Pinpoint the cell where the given text exists, returning its (x, y) midpoint coordinate. 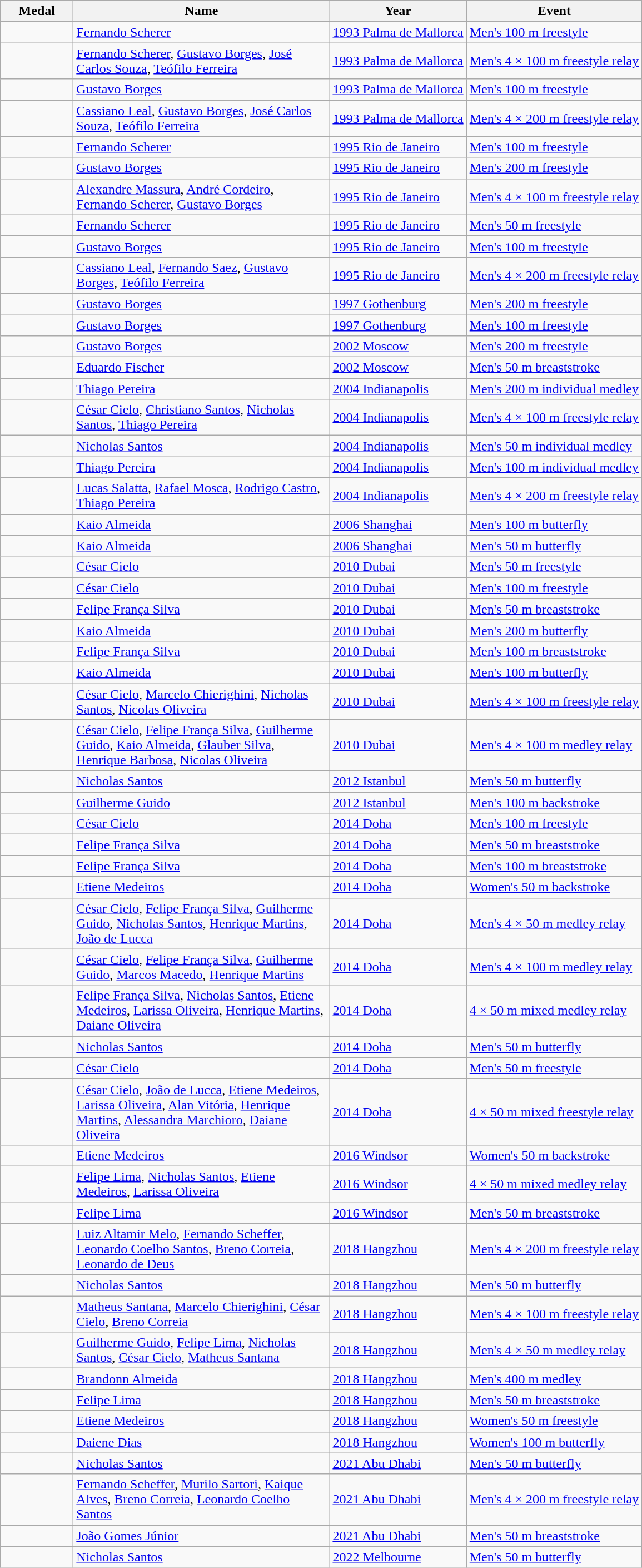
Matheus Santana, Marcelo Chierighini, César Cielo, Breno Correia (201, 1314)
César Cielo, Marcelo Chierighini, Nicholas Santos, Nicolas Oliveira (201, 701)
Women's 50 m freestyle (554, 1421)
Cassiano Leal, Fernando Saez, Gustavo Borges, Teófilo Ferreira (201, 275)
Lucas Salatta, Rafael Mosca, Rodrigo Castro, Thiago Pereira (201, 496)
César Cielo, Felipe França Silva, Guilherme Guido, Nicholas Santos, Henrique Martins, João de Lucca (201, 923)
Women's 100 m butterfly (554, 1442)
2022 Melbourne (398, 1557)
4 × 50 m mixed freestyle relay (554, 1111)
Men's 100 m individual medley (554, 467)
Alexandre Massura, André Cordeiro, Fernando Scherer, Gustavo Borges (201, 197)
Men's 100 m backstroke (554, 803)
Men's 50 m individual medley (554, 446)
César Cielo, Felipe França Silva, Guilherme Guido, Kaio Almeida, Glauber Silva, Henrique Barbosa, Nicolas Oliveira (201, 745)
Felipe Lima, Nicholas Santos, Etiene Medeiros, Larissa Oliveira (201, 1184)
Medal (37, 11)
César Cielo, Christiano Santos, Nicholas Santos, Thiago Pereira (201, 417)
Event (554, 11)
Daiene Dias (201, 1442)
Felipe França Silva, Nicholas Santos, Etiene Medeiros, Larissa Oliveira, Henrique Martins, Daiane Oliveira (201, 1011)
Fernando Scheffer, Murilo Sartori, Kaique Alves, Breno Correia, Leonardo Coelho Santos (201, 1500)
Guilherme Guido (201, 803)
Fernando Scherer, Gustavo Borges, José Carlos Souza, Teófilo Ferreira (201, 61)
César Cielo, Felipe França Silva, Guilherme Guido, Marcos Macedo, Henrique Martins (201, 967)
João Gomes Júnior (201, 1536)
Men's 200 m individual medley (554, 389)
Eduardo Fischer (201, 368)
Guilherme Guido, Felipe Lima, Nicholas Santos, César Cielo, Matheus Santana (201, 1351)
Brandonn Almeida (201, 1379)
Men's 200 m butterfly (554, 630)
Luiz Altamir Melo, Fernando Scheffer, Leonardo Coelho Santos, Breno Correia, Leonardo de Deus (201, 1249)
Cassiano Leal, Gustavo Borges, José Carlos Souza, Teófilo Ferreira (201, 118)
César Cielo, João de Lucca, Etiene Medeiros, Larissa Oliveira, Alan Vitória, Henrique Martins, Alessandra Marchioro, Daiane Oliveira (201, 1111)
Year (398, 11)
Name (201, 11)
Men's 400 m medley (554, 1379)
